Output the (X, Y) coordinate of the center of the cell containing the given text.  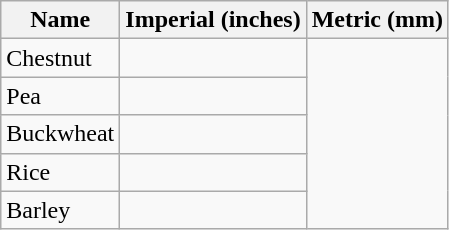
Pea (60, 96)
Chestnut (60, 58)
Metric (mm) (377, 20)
Rice (60, 172)
Imperial (inches) (213, 20)
Buckwheat (60, 134)
Name (60, 20)
Barley (60, 210)
